From the cell containing the given text, extract its center point as (x, y) coordinate. 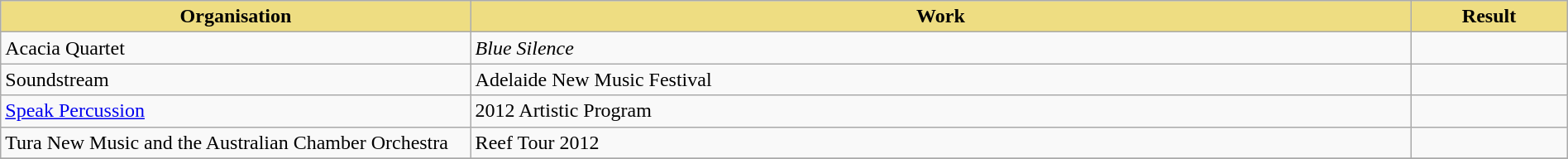
2012 Artistic Program (941, 111)
Organisation (236, 17)
Acacia Quartet (236, 48)
Work (941, 17)
Result (1489, 17)
Speak Percussion (236, 111)
Soundstream (236, 79)
Blue Silence (941, 48)
Reef Tour 2012 (941, 142)
Tura New Music and the Australian Chamber Orchestra (236, 142)
Adelaide New Music Festival (941, 79)
